Find where the given text appears and provide that cell's center as (x, y) coordinate. 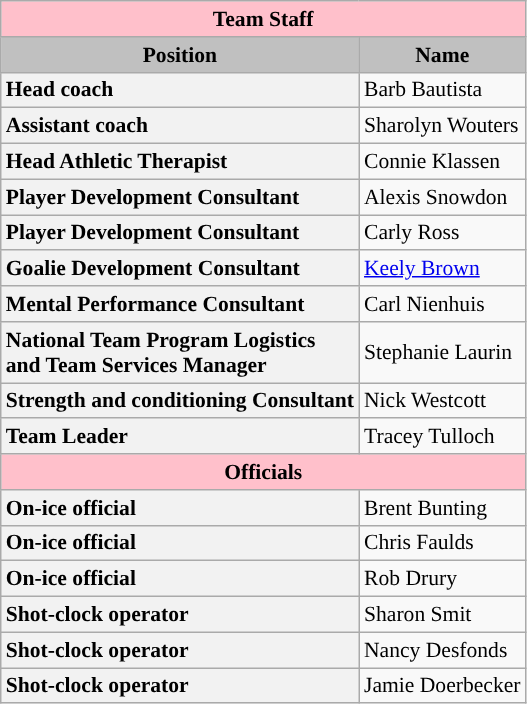
Sharon Smit (442, 615)
Strength and conditioning Consultant (180, 401)
Tracey Tulloch (442, 437)
Chris Faulds (442, 543)
Jamie Doerbecker (442, 686)
Assistant coach (180, 126)
Keely Brown (442, 269)
Rob Drury (442, 579)
Nick Westcott (442, 401)
Carl Nienhuis (442, 304)
Barb Bautista (442, 90)
Goalie Development Consultant (180, 269)
Team Staff (264, 19)
Name (442, 55)
Position (180, 55)
Head Athletic Therapist (180, 162)
Mental Performance Consultant (180, 304)
National Team Program Logisticsand Team Services Manager (180, 352)
Sharolyn Wouters (442, 126)
Stephanie Laurin (442, 352)
Team Leader (180, 437)
Officials (264, 472)
Carly Ross (442, 233)
Alexis Snowdon (442, 197)
Brent Bunting (442, 508)
Head coach (180, 90)
Connie Klassen (442, 162)
Nancy Desfonds (442, 650)
